Pinpoint the cell where the given text exists, returning its [x, y] midpoint coordinate. 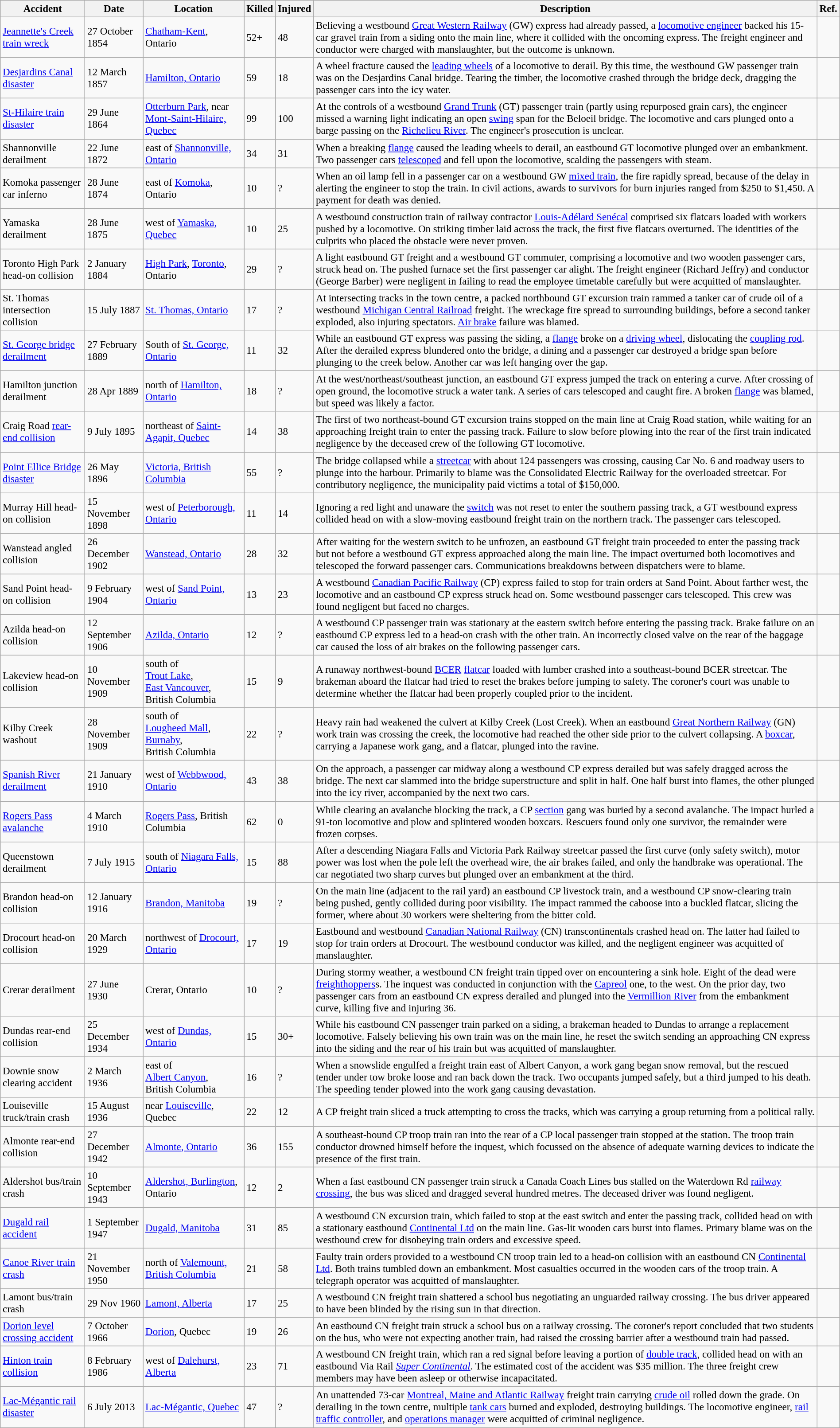
62 [260, 822]
Toronto High Park head-on collision [43, 269]
27 December 1942 [114, 1147]
30+ [295, 1037]
Murray Hill head-on collision [43, 513]
Brandon head-on collision [43, 903]
88 [295, 862]
100 [295, 119]
west of Yamaska, Quebec [194, 229]
1 September 1947 [114, 1228]
South of St. George, Ontario [194, 351]
west of Webbwood, Ontario [194, 781]
Azilda head-on collision [43, 635]
28 June 1875 [114, 229]
52+ [260, 38]
6 July 2013 [114, 1407]
9 July 1895 [114, 432]
Lac-Mégantic, Quebec [194, 1407]
south of Niagara Falls, Ontario [194, 862]
28 [260, 554]
Lakeview head-on collision [43, 682]
Jeannette's Creek train wreck [43, 38]
Hinton train collision [43, 1366]
55 [260, 472]
12 January 1916 [114, 903]
15 July 1887 [114, 310]
St. Thomas, Ontario [194, 310]
Komoka passenger car inferno [43, 188]
Crerar, Ontario [194, 990]
27 October 1854 [114, 38]
Drocourt head-on collision [43, 944]
Rogers Pass, British Columbia [194, 822]
58 [295, 1268]
2 January 1884 [114, 269]
Aldershot, Burlington, Ontario [194, 1187]
29 [260, 269]
Otterburn Park, near Mont-Saint-Hilaire, Quebec [194, 119]
Almonte, Ontario [194, 1147]
Ref. [828, 9]
12 March 1857 [114, 78]
Dundas rear-end collision [43, 1037]
15 August 1936 [114, 1112]
Aldershot bus/train crash [43, 1187]
north of Hamilton, Ontario [194, 391]
Lamont, Alberta [194, 1303]
Yamaska derailment [43, 229]
47 [260, 1407]
Dorion level crossing accident [43, 1332]
northeast of Saint-Agapit, Quebec [194, 432]
12 September 1906 [114, 635]
8 February 1986 [114, 1366]
Sand Point head-on collision [43, 594]
Kilby Creek washout [43, 734]
Hamilton junction derailment [43, 391]
near Louiseville, Quebec [194, 1112]
east of Komoka, Ontario [194, 188]
27 February 1889 [114, 351]
west of Peterborough, Ontario [194, 513]
Chatham-Kent, Ontario [194, 38]
Lac-Mégantic rail disaster [43, 1407]
south ofTrout Lake,East Vancouver,British Columbia [194, 682]
34 [260, 153]
48 [295, 38]
59 [260, 78]
Canoe River train crash [43, 1268]
St. Thomas intersection collision [43, 310]
east ofAlbert Canyon,British Columbia [194, 1077]
west of Dalehurst, Alberta [194, 1366]
155 [295, 1147]
Azilda, Ontario [194, 635]
Description [565, 9]
21 November 1950 [114, 1268]
20 March 1929 [114, 944]
28 June 1874 [114, 188]
43 [260, 781]
26 May 1896 [114, 472]
Injured [295, 9]
21 January 1910 [114, 781]
13 [260, 594]
Spanish River derailment [43, 781]
26 December 1902 [114, 554]
28 November 1909 [114, 734]
Point Ellice Bridge disaster [43, 472]
28 Apr 1889 [114, 391]
Shannonville derailment [43, 153]
9 [295, 682]
Dorion, Quebec [194, 1332]
west of Dundas, Ontario [194, 1037]
Rogers Pass avalanche [43, 822]
Dugald, Manitoba [194, 1228]
29 Nov 1960 [114, 1303]
15 November 1898 [114, 513]
4 March 1910 [114, 822]
Wanstead, Ontario [194, 554]
A CP freight train sliced a truck attempting to cross the tracks, which was carrying a group returning from a political rally. [565, 1112]
0 [295, 822]
99 [260, 119]
west of Sand Point, Ontario [194, 594]
St. George bridge derailment [43, 351]
Accident [43, 9]
north of Valemount, British Columbia [194, 1268]
22 June 1872 [114, 153]
northwest of Drocourt, Ontario [194, 944]
Downie snow clearing accident [43, 1077]
Hamilton, Ontario [194, 78]
Queenstown derailment [43, 862]
east of Shannonville, Ontario [194, 153]
High Park, Toronto, Ontario [194, 269]
2 March 1936 [114, 1077]
Craig Road rear-end collision [43, 432]
Date [114, 9]
16 [260, 1077]
Louiseville truck/train crash [43, 1112]
7 July 1915 [114, 862]
85 [295, 1228]
Wanstead angled collision [43, 554]
Brandon, Manitoba [194, 903]
St-Hilaire train disaster [43, 119]
Location [194, 9]
Dugald rail accident [43, 1228]
36 [260, 1147]
7 October 1966 [114, 1332]
26 [295, 1332]
south ofLougheed Mall,Burnaby,British Columbia [194, 734]
29 June 1864 [114, 119]
Crerar derailment [43, 990]
25 December 1934 [114, 1037]
10 September 1943 [114, 1187]
Killed [260, 9]
Lamont bus/train crash [43, 1303]
2 [295, 1187]
27 June 1930 [114, 990]
71 [295, 1366]
Almonte rear-end collision [43, 1147]
Victoria, British Columbia [194, 472]
21 [260, 1268]
10 November 1909 [114, 682]
Desjardins Canal disaster [43, 78]
9 February 1904 [114, 594]
